Output the [X, Y] coordinate of the center of the cell containing the given text.  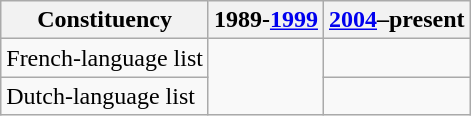
1989-1999 [266, 20]
Dutch-language list [105, 96]
2004–present [396, 20]
French-language list [105, 58]
Constituency [105, 20]
